Capture the cell that displays the provided text and extract its [X, Y] central coordinate. 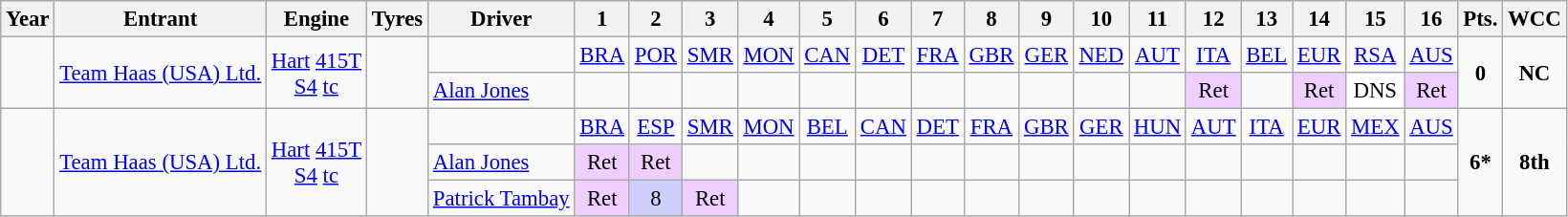
14 [1319, 19]
2 [656, 19]
NED [1101, 55]
Pts. [1480, 19]
WCC [1535, 19]
13 [1267, 19]
MEX [1375, 127]
Driver [501, 19]
1 [602, 19]
9 [1046, 19]
8th [1535, 163]
0 [1480, 73]
15 [1375, 19]
Year [28, 19]
5 [828, 19]
NC [1535, 73]
6 [883, 19]
Tyres [397, 19]
6* [1480, 163]
4 [769, 19]
POR [656, 55]
16 [1431, 19]
RSA [1375, 55]
10 [1101, 19]
Engine [316, 19]
12 [1212, 19]
ESP [656, 127]
11 [1157, 19]
DNS [1375, 91]
HUN [1157, 127]
Patrick Tambay [501, 199]
Entrant [161, 19]
7 [937, 19]
3 [709, 19]
